Identify which cell holds the provided text, then report its (x, y) central coordinate. 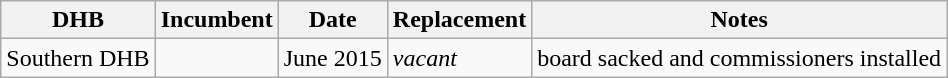
Notes (740, 20)
board sacked and commissioners installed (740, 58)
June 2015 (332, 58)
Southern DHB (78, 58)
DHB (78, 20)
vacant (459, 58)
Replacement (459, 20)
Date (332, 20)
Incumbent (216, 20)
